Search for the cell housing the specified text and yield its [X, Y] center coordinate. 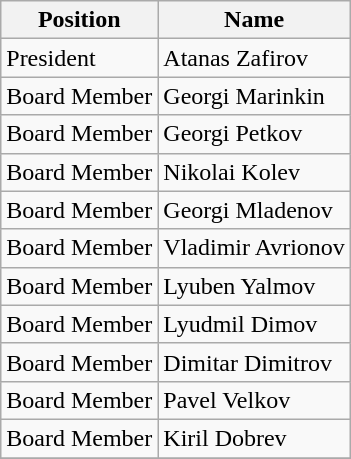
Georgi Mladenov [254, 210]
Georgi Petkov [254, 134]
Georgi Marinkin [254, 96]
President [80, 58]
Pavel Velkov [254, 400]
Lyudmil Dimov [254, 324]
Vladimir Avrionov [254, 248]
Lyuben Yalmov [254, 286]
Nikolai Kolev [254, 172]
Position [80, 20]
Atanas Zafirov [254, 58]
Kiril Dobrev [254, 438]
Dimitar Dimitrov [254, 362]
Name [254, 20]
